Capture the cell that displays the provided text and extract its (x, y) central coordinate. 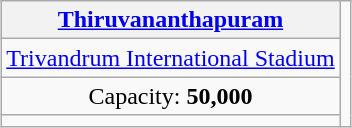
Capacity: 50,000 (170, 96)
Trivandrum International Stadium (170, 58)
Thiruvananthapuram (170, 20)
